Determine the [x, y] coordinate at the center of the cell enclosing the given text.  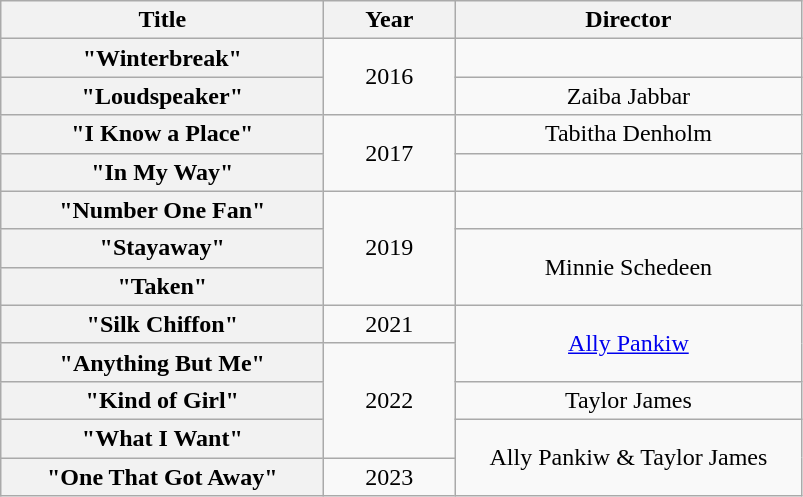
Ally Pankiw [628, 343]
Taylor James [628, 400]
"Taken" [162, 286]
Year [390, 20]
"Anything But Me" [162, 362]
Tabitha Denholm [628, 134]
Director [628, 20]
"In My Way" [162, 172]
"Stayaway" [162, 248]
"One That Got Away" [162, 477]
"Silk Chiffon" [162, 324]
2016 [390, 77]
"I Know a Place" [162, 134]
"Winterbreak" [162, 58]
2017 [390, 153]
2023 [390, 477]
Zaiba Jabbar [628, 96]
2019 [390, 248]
2021 [390, 324]
Title [162, 20]
Minnie Schedeen [628, 267]
2022 [390, 400]
"What I Want" [162, 438]
"Number One Fan" [162, 210]
"Kind of Girl" [162, 400]
Ally Pankiw & Taylor James [628, 457]
"Loudspeaker" [162, 96]
